Find where the given text appears and provide that cell's center as (X, Y) coordinate. 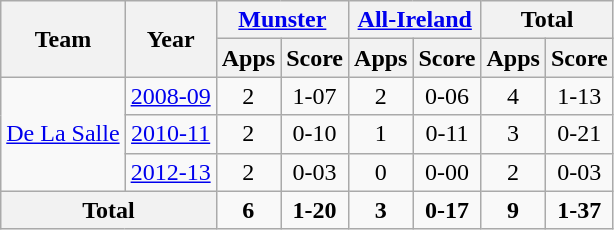
6 (248, 210)
4 (513, 96)
0-21 (579, 134)
1-07 (315, 96)
1-37 (579, 210)
All-Ireland (415, 20)
Year (170, 39)
De La Salle (63, 134)
2010-11 (170, 134)
1-13 (579, 96)
0-00 (447, 172)
1 (381, 134)
0 (381, 172)
Munster (282, 20)
0-17 (447, 210)
1-20 (315, 210)
Team (63, 39)
9 (513, 210)
0-10 (315, 134)
2012-13 (170, 172)
0-11 (447, 134)
0-06 (447, 96)
2008-09 (170, 96)
